Provide the [X, Y] coordinate of the cell's center where the given text is located.  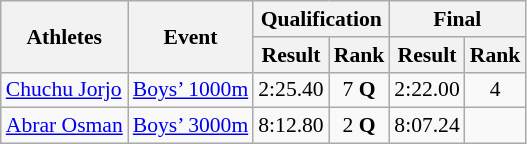
2 Q [360, 126]
Abrar Osman [64, 126]
8:12.80 [290, 126]
Qualification [321, 19]
Final [457, 19]
Chuchu Jorjo [64, 90]
Athletes [64, 36]
7 Q [360, 90]
Boys’ 3000m [190, 126]
8:07.24 [426, 126]
2:22.00 [426, 90]
2:25.40 [290, 90]
Boys’ 1000m [190, 90]
4 [496, 90]
Event [190, 36]
